Determine the [x, y] coordinate at the center of the cell enclosing the given text.  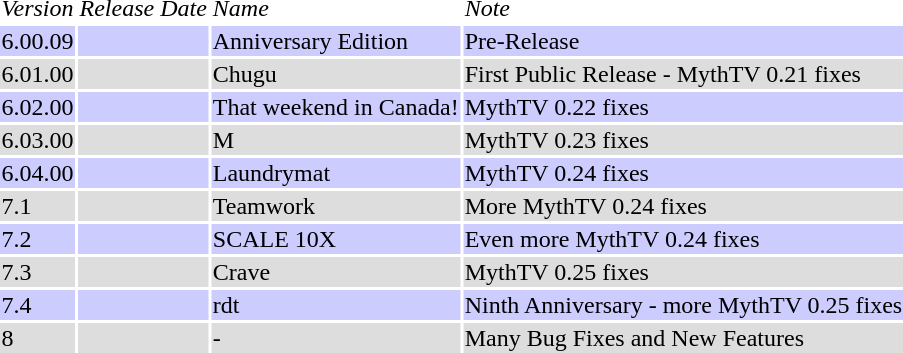
M [336, 140]
Teamwork [336, 206]
SCALE 10X [336, 239]
6.04.00 [38, 173]
Crave [336, 272]
That weekend in Canada! [336, 107]
7.4 [38, 305]
Anniversary Edition [336, 41]
7.1 [38, 206]
Laundrymat [336, 173]
6.02.00 [38, 107]
6.03.00 [38, 140]
rdt [336, 305]
- [336, 338]
6.01.00 [38, 74]
6.00.09 [38, 41]
Chugu [336, 74]
7.3 [38, 272]
8 [38, 338]
7.2 [38, 239]
